Detect which cell encompasses the target text, then output its (X, Y) center coordinate. 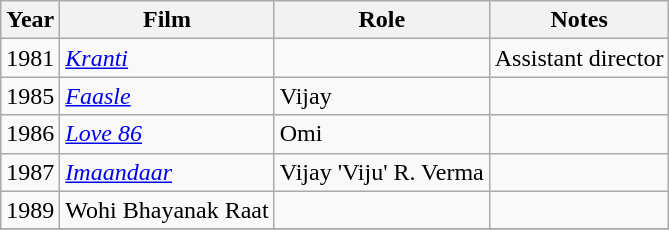
Notes (579, 20)
Kranti (167, 58)
Imaandaar (167, 172)
Faasle (167, 96)
Omi (382, 134)
Vijay 'Viju' R. Verma (382, 172)
Vijay (382, 96)
1987 (30, 172)
1986 (30, 134)
1985 (30, 96)
Role (382, 20)
1989 (30, 210)
1981 (30, 58)
Year (30, 20)
Wohi Bhayanak Raat (167, 210)
Film (167, 20)
Love 86 (167, 134)
Assistant director (579, 58)
